Return the (x, y) coordinate for the center point of the cell that contains the specified text.  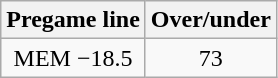
73 (210, 58)
Over/under (210, 20)
Pregame line (74, 20)
MEM −18.5 (74, 58)
